Determine the (X, Y) coordinate at the center of the cell enclosing the given text.  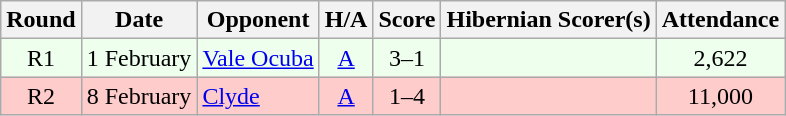
Round (41, 20)
Vale Ocuba (258, 58)
1–4 (407, 96)
Score (407, 20)
Date (139, 20)
Attendance (720, 20)
H/A (346, 20)
3–1 (407, 58)
11,000 (720, 96)
Clyde (258, 96)
2,622 (720, 58)
R2 (41, 96)
R1 (41, 58)
Opponent (258, 20)
8 February (139, 96)
1 February (139, 58)
Hibernian Scorer(s) (548, 20)
